Pinpoint the cell where the given text exists, returning its (x, y) midpoint coordinate. 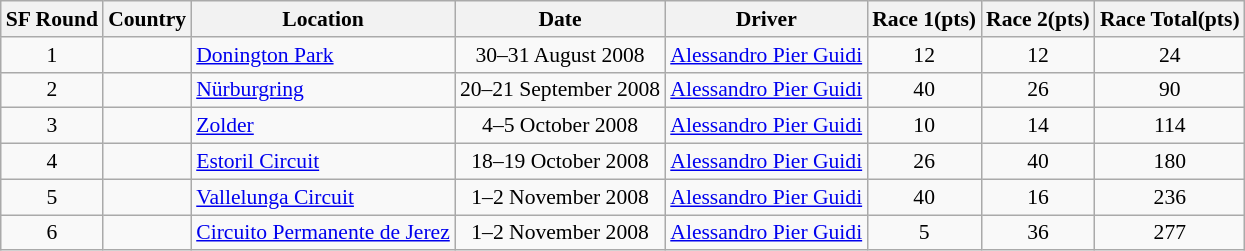
Race 2(pts) (1038, 19)
Date (560, 19)
1 (52, 55)
Donington Park (323, 55)
18–19 October 2008 (560, 162)
16 (1038, 197)
4–5 October 2008 (560, 126)
SF Round (52, 19)
Circuito Permanente de Jerez (323, 233)
20–21 September 2008 (560, 90)
236 (1170, 197)
180 (1170, 162)
30–31 August 2008 (560, 55)
Race 1(pts) (924, 19)
10 (924, 126)
4 (52, 162)
277 (1170, 233)
3 (52, 126)
Nürburgring (323, 90)
Vallelunga Circuit (323, 197)
90 (1170, 90)
Race Total(pts) (1170, 19)
114 (1170, 126)
Country (147, 19)
Location (323, 19)
36 (1038, 233)
Estoril Circuit (323, 162)
14 (1038, 126)
6 (52, 233)
2 (52, 90)
24 (1170, 55)
Driver (766, 19)
Zolder (323, 126)
